Locate the cell with the specified text and output its (x, y) center coordinate. 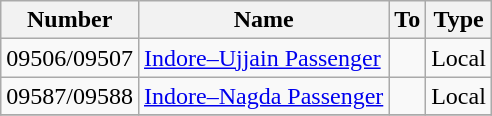
Name (263, 20)
09506/09507 (70, 58)
To (408, 20)
Indore–Nagda Passenger (263, 96)
Number (70, 20)
09587/09588 (70, 96)
Type (459, 20)
Indore–Ujjain Passenger (263, 58)
